Output the (x, y) coordinate of the center of the cell containing the given text.  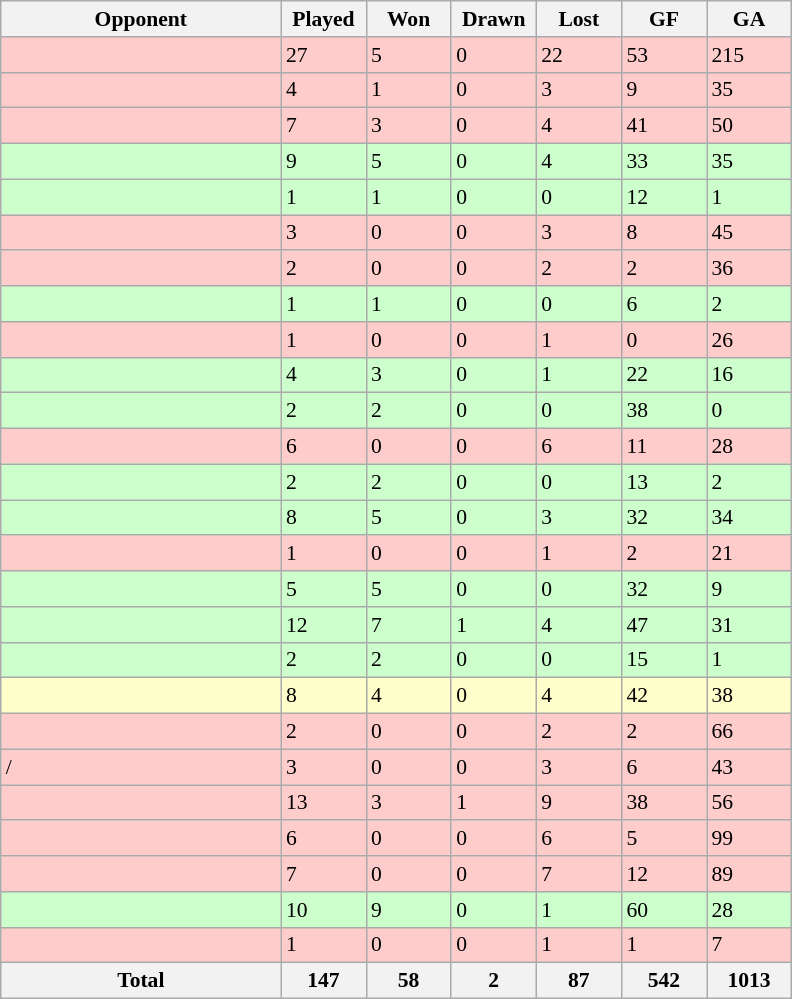
10 (324, 910)
215 (748, 55)
GA (748, 19)
21 (748, 554)
31 (748, 625)
36 (748, 269)
Played (324, 19)
15 (664, 660)
1013 (748, 981)
42 (664, 696)
16 (748, 375)
147 (324, 981)
58 (408, 981)
Total (141, 981)
53 (664, 55)
11 (664, 447)
60 (664, 910)
Drawn (494, 19)
34 (748, 518)
/ (141, 767)
41 (664, 126)
99 (748, 839)
43 (748, 767)
542 (664, 981)
Opponent (141, 19)
27 (324, 55)
56 (748, 803)
Lost (578, 19)
89 (748, 874)
66 (748, 732)
GF (664, 19)
87 (578, 981)
50 (748, 126)
47 (664, 625)
Won (408, 19)
45 (748, 233)
33 (664, 162)
26 (748, 340)
